Determine the (X, Y) coordinate at the center of the cell enclosing the given text.  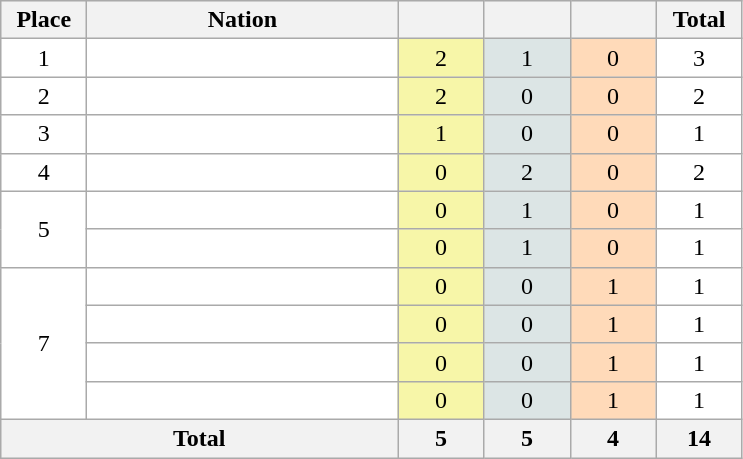
7 (44, 343)
Place (44, 20)
14 (699, 438)
Nation (242, 20)
